Scan for the cell matching the given text and deliver its (X, Y) coordinate at center. 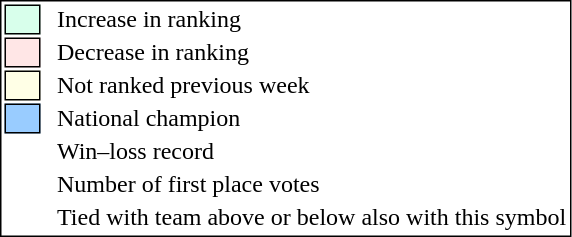
Increase in ranking (312, 19)
National champion (312, 119)
Number of first place votes (312, 185)
Win–loss record (312, 151)
Not ranked previous week (312, 85)
Decrease in ranking (312, 53)
Tied with team above or below also with this symbol (312, 217)
